Pinpoint the cell where the given text exists, returning its [x, y] midpoint coordinate. 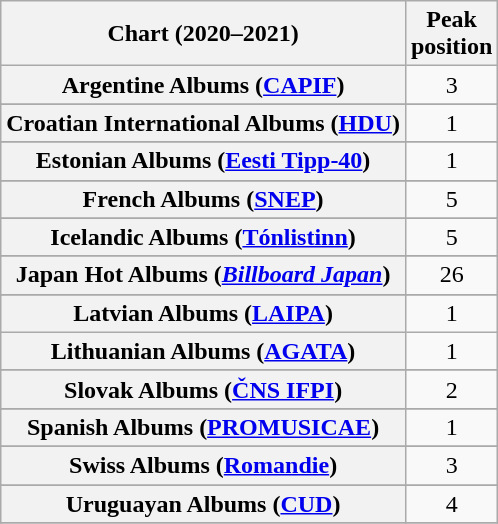
Slovak Albums (ČNS IFPI) [204, 389]
Japan Hot Albums (Billboard Japan) [204, 275]
Icelandic Albums (Tónlistinn) [204, 237]
Uruguayan Albums (CUD) [204, 503]
Latvian Albums (LAIPA) [204, 313]
Croatian International Albums (HDU) [204, 123]
2 [451, 389]
Lithuanian Albums (AGATA) [204, 351]
4 [451, 503]
Spanish Albums (PROMUSICAE) [204, 427]
French Albums (SNEP) [204, 199]
Estonian Albums (Eesti Tipp-40) [204, 161]
26 [451, 275]
Swiss Albums (Romandie) [204, 465]
Chart (2020–2021) [204, 34]
Peakposition [451, 34]
Argentine Albums (CAPIF) [204, 85]
